Identify which cell holds the provided text, then report its (x, y) central coordinate. 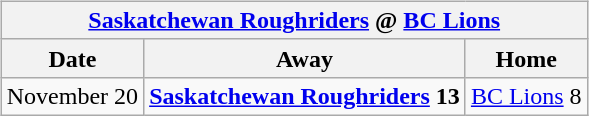
Date (72, 58)
Saskatchewan Roughriders @ BC Lions (294, 20)
November 20 (72, 96)
Home (526, 58)
Away (305, 58)
Saskatchewan Roughriders 13 (305, 96)
BC Lions 8 (526, 96)
